Locate the cell with the specified text and output its (X, Y) center coordinate. 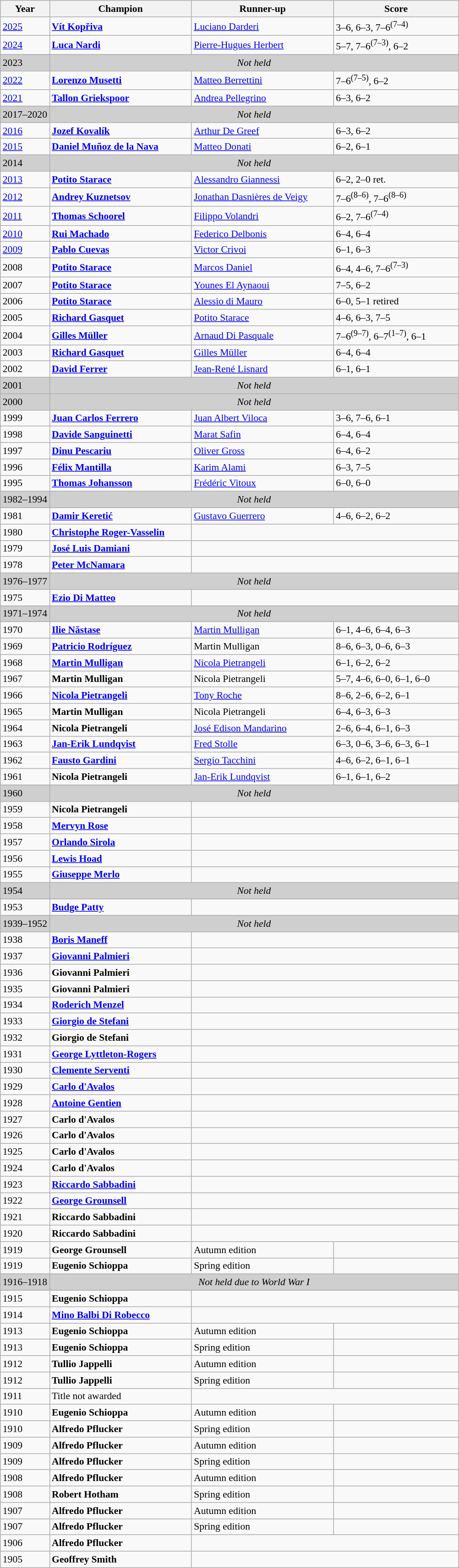
2022 (25, 81)
2004 (25, 335)
1954 (25, 891)
Rui Machado (120, 234)
Fred Stolle (262, 745)
1905 (25, 1560)
1915 (25, 1299)
1933 (25, 1022)
Year (25, 9)
Giuseppe Merlo (120, 875)
Arthur De Greef (262, 131)
2021 (25, 98)
1928 (25, 1103)
6–0, 6–0 (396, 484)
1976–1977 (25, 581)
1980 (25, 532)
2014 (25, 163)
6–1, 4–6, 6–4, 6–3 (396, 630)
José Luis Damiani (120, 549)
1938 (25, 940)
2007 (25, 285)
5–7, 7–6(7–3), 6–2 (396, 45)
Antoine Gentien (120, 1103)
Daniel Muñoz de la Nava (120, 147)
1969 (25, 647)
Lewis Hoad (120, 859)
David Ferrer (120, 369)
5–7, 4–6, 6–0, 6–1, 6–0 (396, 679)
3–6, 7–6, 6–1 (396, 418)
1998 (25, 435)
1963 (25, 745)
Federico Delbonis (262, 234)
1957 (25, 842)
6–4, 4–6, 7–6(7–3) (396, 267)
2016 (25, 131)
4–6, 6–2, 6–1, 6–1 (396, 761)
1956 (25, 859)
2–6, 6–4, 6–1, 6–3 (396, 728)
Patricio Rodríguez (120, 647)
1961 (25, 777)
6–2, 7–6(7–4) (396, 216)
2013 (25, 179)
6–1, 6–1 (396, 369)
6–3, 7–5 (396, 467)
1997 (25, 451)
6–1, 6–2, 6–2 (396, 663)
6–2, 2–0 ret. (396, 179)
Ilie Năstase (120, 630)
Mervyn Rose (120, 826)
1934 (25, 1006)
6–2, 6–1 (396, 147)
2015 (25, 147)
1995 (25, 484)
1970 (25, 630)
1978 (25, 565)
Pierre-Hugues Herbert (262, 45)
Mino Balbi Di Robecco (120, 1315)
Davide Sanguinetti (120, 435)
Matteo Donati (262, 147)
Fausto Gardini (120, 761)
2024 (25, 45)
Lorenzo Musetti (120, 81)
1965 (25, 712)
Sergio Tacchini (262, 761)
7–6(8–6), 7–6(8–6) (396, 197)
Runner-up (262, 9)
Félix Mantilla (120, 467)
Luciano Darderi (262, 27)
Robert Hotham (120, 1494)
1935 (25, 989)
Champion (120, 9)
1937 (25, 957)
2002 (25, 369)
1914 (25, 1315)
Matteo Berrettini (262, 81)
Andrey Kuznetsov (120, 197)
Filippo Volandri (262, 216)
Dinu Pescariu (120, 451)
Roderich Menzel (120, 1006)
1975 (25, 598)
1925 (25, 1152)
2009 (25, 250)
1927 (25, 1119)
4–6, 6–2, 6–2 (396, 516)
1955 (25, 875)
6–4, 6–3, 6–3 (396, 712)
Alessandro Giannessi (262, 179)
1996 (25, 467)
6–1, 6–3 (396, 250)
1926 (25, 1136)
Orlando Sirola (120, 842)
1962 (25, 761)
Damir Keretić (120, 516)
6–3, 0–6, 3–6, 6–3, 6–1 (396, 745)
Frédéric Vitoux (262, 484)
1999 (25, 418)
7–5, 6–2 (396, 285)
Gustavo Guerrero (262, 516)
Luca Nardi (120, 45)
1968 (25, 663)
2010 (25, 234)
Andrea Pellegrino (262, 98)
3–6, 6–3, 7–6(7–4) (396, 27)
Tony Roche (262, 696)
Thomas Johansson (120, 484)
2008 (25, 267)
Not held due to World War I (254, 1282)
1921 (25, 1217)
1979 (25, 549)
Christophe Roger-Vasselin (120, 532)
7–6(7–5), 6–2 (396, 81)
1924 (25, 1168)
Boris Maneff (120, 940)
1958 (25, 826)
1931 (25, 1054)
1981 (25, 516)
Younes El Aynaoui (262, 285)
1936 (25, 973)
Juan Carlos Ferrero (120, 418)
Budge Patty (120, 908)
1923 (25, 1184)
1960 (25, 793)
Thomas Schoorel (120, 216)
Victor Crivoi (262, 250)
2012 (25, 197)
Peter McNamara (120, 565)
1953 (25, 908)
Jean-René Lisnard (262, 369)
1911 (25, 1397)
Vít Kopřiva (120, 27)
1922 (25, 1201)
Jozef Kovalík (120, 131)
Title not awarded (120, 1397)
Arnaud Di Pasquale (262, 335)
1920 (25, 1233)
2017–2020 (25, 114)
Ezio Di Matteo (120, 598)
1932 (25, 1038)
Pablo Cuevas (120, 250)
Jonathan Dasnières de Veigy (262, 197)
1906 (25, 1543)
1929 (25, 1087)
1971–1974 (25, 614)
Juan Albert Viloca (262, 418)
1982–1994 (25, 500)
6–4, 6–2 (396, 451)
Tallon Griekspoor (120, 98)
8–6, 2–6, 6–2, 6–1 (396, 696)
Clemente Serventi (120, 1071)
2023 (25, 63)
1939–1952 (25, 924)
Marcos Daniel (262, 267)
Alessio di Mauro (262, 302)
2003 (25, 353)
Score (396, 9)
4–6, 6–3, 7–5 (396, 318)
1959 (25, 810)
8–6, 6–3, 0–6, 6–3 (396, 647)
1964 (25, 728)
José Edison Mandarino (262, 728)
2001 (25, 386)
2011 (25, 216)
2025 (25, 27)
2006 (25, 302)
7–6(9–7), 6–7(1–7), 6–1 (396, 335)
6–0, 5–1 retired (396, 302)
1930 (25, 1071)
Karim Alami (262, 467)
George Lyttleton-Rogers (120, 1054)
Marat Safin (262, 435)
2005 (25, 318)
6–1, 6–1, 6–2 (396, 777)
Geoffrey Smith (120, 1560)
2000 (25, 402)
Oliver Gross (262, 451)
1967 (25, 679)
1916–1918 (25, 1282)
1966 (25, 696)
